Find where the given text appears and provide that cell's center as [x, y] coordinate. 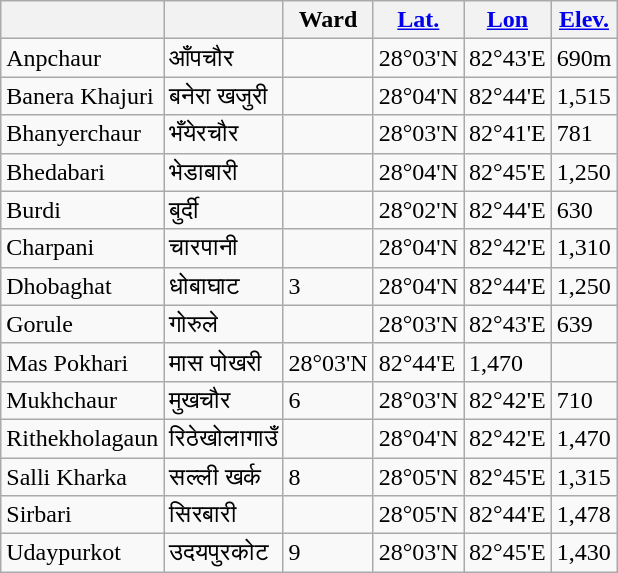
बुर्दी [224, 210]
Salli Kharka [82, 477]
रिठेखोलागाउँ [224, 438]
Charpani [82, 248]
1,310 [584, 248]
1,478 [584, 515]
Dhobaghat [82, 286]
Bhanyerchaur [82, 134]
3 [328, 286]
Ward [328, 20]
28°02'N [418, 210]
भँयेरचौर [224, 134]
मास पोखरी [224, 362]
1,430 [584, 553]
आँपचौर [224, 58]
Burdi [82, 210]
Rithekholagaun [82, 438]
मुखचौर [224, 400]
चारपानी [224, 248]
धोबाघाट [224, 286]
Lon [508, 20]
गोरुले [224, 324]
1,515 [584, 96]
सिरबारी [224, 515]
Gorule [82, 324]
Udaypurkot [82, 553]
Elev. [584, 20]
8 [328, 477]
781 [584, 134]
9 [328, 553]
639 [584, 324]
Bhedabari [82, 172]
सल्ली खर्क [224, 477]
Banera Khajuri [82, 96]
6 [328, 400]
उदयपुरकोट [224, 553]
भेडाबारी [224, 172]
Sirbari [82, 515]
Mukhchaur [82, 400]
बनेरा खजुरी [224, 96]
710 [584, 400]
690m [584, 58]
630 [584, 210]
1,315 [584, 477]
Anpchaur [82, 58]
Lat. [418, 20]
Mas Pokhari [82, 362]
82°41'E [508, 134]
